Detect which cell encompasses the target text, then output its (X, Y) center coordinate. 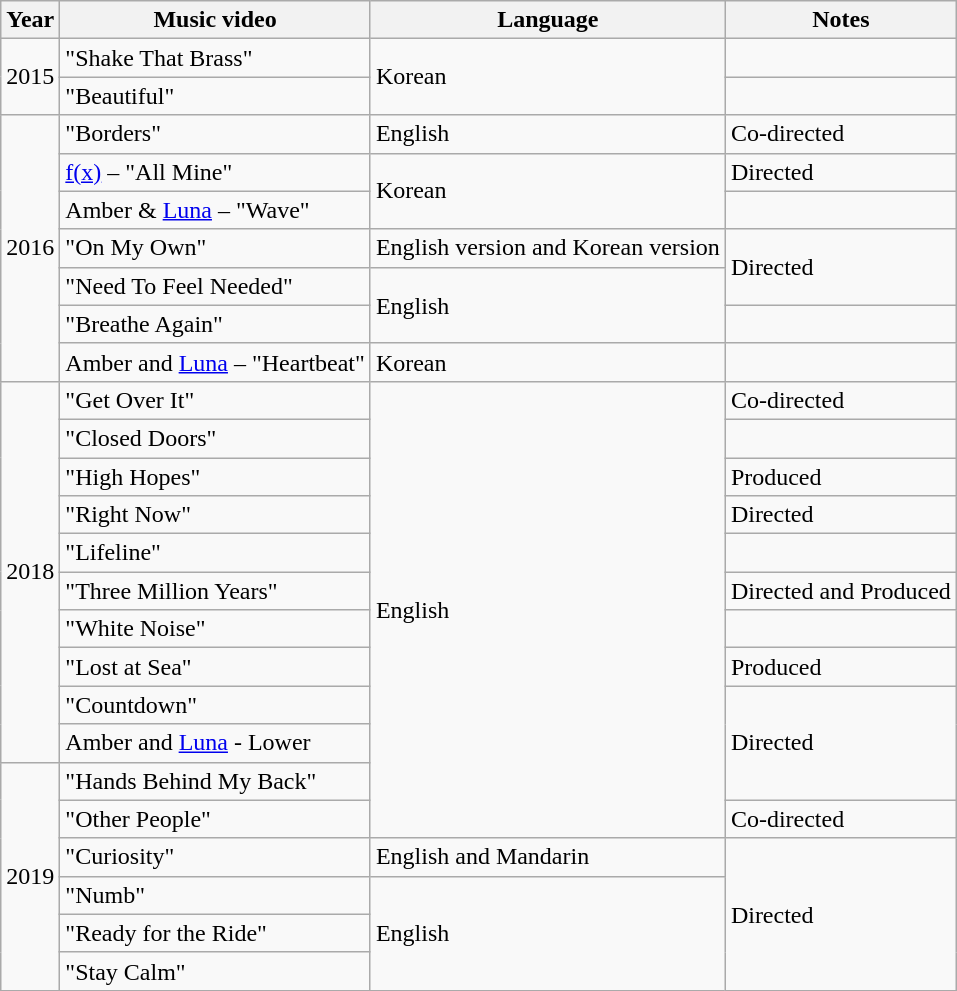
English version and Korean version (548, 248)
"Breathe Again" (216, 324)
"Beautiful" (216, 96)
f(x) – "All Mine" (216, 172)
"High Hopes" (216, 477)
Notes (840, 20)
Year (30, 20)
"Numb" (216, 895)
"Get Over It" (216, 400)
Amber and Luna - Lower (216, 743)
2015 (30, 77)
"White Noise" (216, 629)
2019 (30, 876)
2018 (30, 572)
Amber and Luna – "Heartbeat" (216, 362)
"Stay Calm" (216, 971)
"Hands Behind My Back" (216, 781)
"Other People" (216, 819)
"Ready for the Ride" (216, 933)
English and Mandarin (548, 857)
"Need To Feel Needed" (216, 286)
"On My Own" (216, 248)
Language (548, 20)
"Countdown" (216, 705)
Amber & Luna – "Wave" (216, 210)
"Right Now" (216, 515)
2016 (30, 248)
"Lifeline" (216, 553)
"Borders" (216, 134)
"Three Million Years" (216, 591)
Directed and Produced (840, 591)
"Shake That Brass" (216, 58)
"Closed Doors" (216, 438)
Music video (216, 20)
"Curiosity" (216, 857)
"Lost at Sea" (216, 667)
